Return (x, y) of the center of cell containing provided text 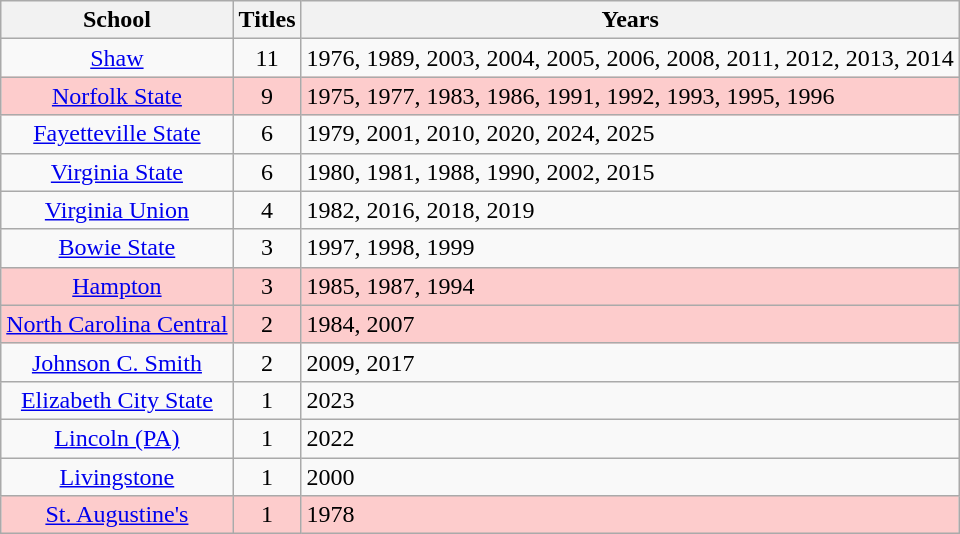
1997, 1998, 1999 (630, 248)
1976, 1989, 2003, 2004, 2005, 2006, 2008, 2011, 2012, 2013, 2014 (630, 58)
Fayetteville State (117, 134)
1985, 1987, 1994 (630, 286)
2022 (630, 438)
9 (267, 96)
2009, 2017 (630, 362)
Lincoln (PA) (117, 438)
1982, 2016, 2018, 2019 (630, 210)
School (117, 20)
Norfolk State (117, 96)
Virginia Union (117, 210)
North Carolina Central (117, 324)
Virginia State (117, 172)
Elizabeth City State (117, 400)
1978 (630, 515)
4 (267, 210)
Bowie State (117, 248)
2000 (630, 477)
1980, 1981, 1988, 1990, 2002, 2015 (630, 172)
2023 (630, 400)
Johnson C. Smith (117, 362)
11 (267, 58)
Years (630, 20)
St. Augustine's (117, 515)
Livingstone (117, 477)
Hampton (117, 286)
Shaw (117, 58)
1979, 2001, 2010, 2020, 2024, 2025 (630, 134)
1975, 1977, 1983, 1986, 1991, 1992, 1993, 1995, 1996 (630, 96)
Titles (267, 20)
1984, 2007 (630, 324)
